Return the (x, y) coordinate for the center point of the cell that contains the specified text.  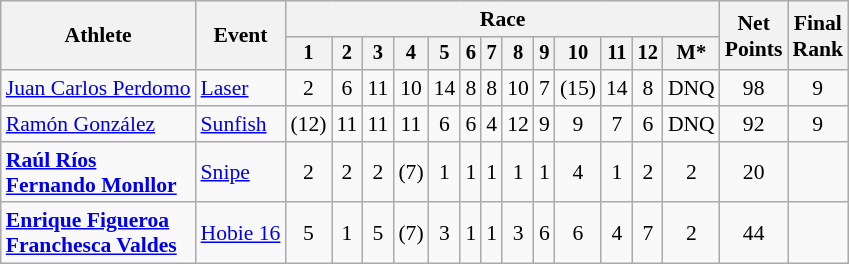
20 (754, 172)
Event (241, 36)
Athlete (98, 36)
Snipe (241, 172)
92 (754, 124)
Enrique FigueroaFranchesca Valdes (98, 234)
M* (692, 54)
Ramón González (98, 124)
44 (754, 234)
Race (502, 19)
Sunfish (241, 124)
Laser (241, 88)
Hobie 16 (241, 234)
Juan Carlos Perdomo (98, 88)
FinalRank (818, 36)
NetPoints (754, 36)
(15) (578, 88)
98 (754, 88)
(12) (308, 124)
Raúl RíosFernando Monllor (98, 172)
